For the text-containing cell, return its midpoint in [x, y] coordinate format. 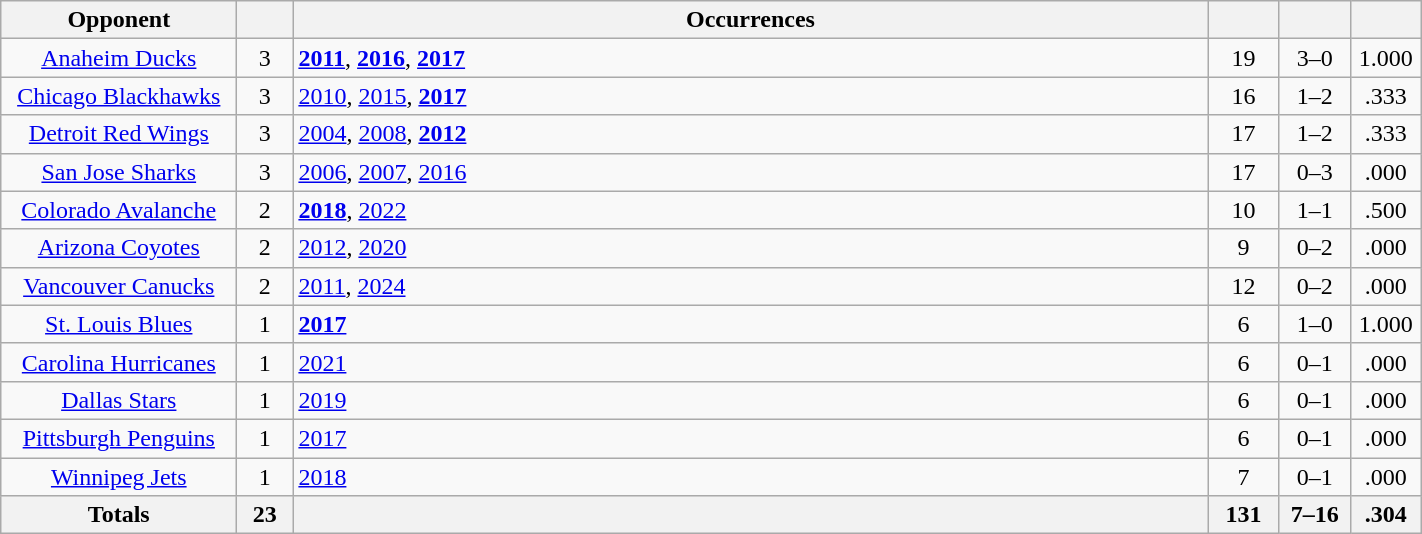
9 [1244, 248]
2012, 2020 [750, 248]
.500 [1386, 210]
2021 [750, 362]
2018 [750, 477]
Anaheim Ducks [119, 58]
Opponent [119, 20]
St. Louis Blues [119, 324]
1–1 [1314, 210]
7 [1244, 477]
131 [1244, 515]
Pittsburgh Penguins [119, 438]
23 [265, 515]
2004, 2008, 2012 [750, 134]
2018, 2022 [750, 210]
0–3 [1314, 172]
Colorado Avalanche [119, 210]
Carolina Hurricanes [119, 362]
2010, 2015, 2017 [750, 96]
2011, 2024 [750, 286]
Vancouver Canucks [119, 286]
2011, 2016, 2017 [750, 58]
2006, 2007, 2016 [750, 172]
Dallas Stars [119, 400]
7–16 [1314, 515]
19 [1244, 58]
Occurrences [750, 20]
2019 [750, 400]
3–0 [1314, 58]
Winnipeg Jets [119, 477]
Detroit Red Wings [119, 134]
10 [1244, 210]
Arizona Coyotes [119, 248]
Chicago Blackhawks [119, 96]
San Jose Sharks [119, 172]
16 [1244, 96]
12 [1244, 286]
1–0 [1314, 324]
.304 [1386, 515]
Totals [119, 515]
